Detect which cell encompasses the target text, then output its (x, y) center coordinate. 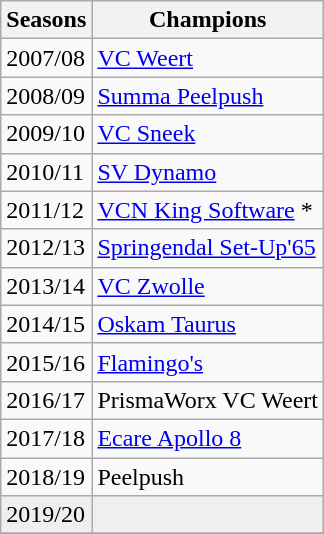
Flamingo's (208, 362)
PrismaWorx VC Weert (208, 400)
2009/10 (46, 134)
Seasons (46, 20)
SV Dynamo (208, 172)
2010/11 (46, 172)
Summa Peelpush (208, 96)
2018/19 (46, 477)
2011/12 (46, 210)
Oskam Taurus (208, 324)
2017/18 (46, 438)
VC Weert (208, 58)
Springendal Set-Up'65 (208, 248)
2019/20 (46, 515)
2015/16 (46, 362)
VC Sneek (208, 134)
2008/09 (46, 96)
2012/13 (46, 248)
2007/08 (46, 58)
2013/14 (46, 286)
2016/17 (46, 400)
Ecare Apollo 8 (208, 438)
Peelpush (208, 477)
VC Zwolle (208, 286)
Champions (208, 20)
VCN King Software * (208, 210)
2014/15 (46, 324)
